Detect which cell encompasses the target text, then output its [X, Y] center coordinate. 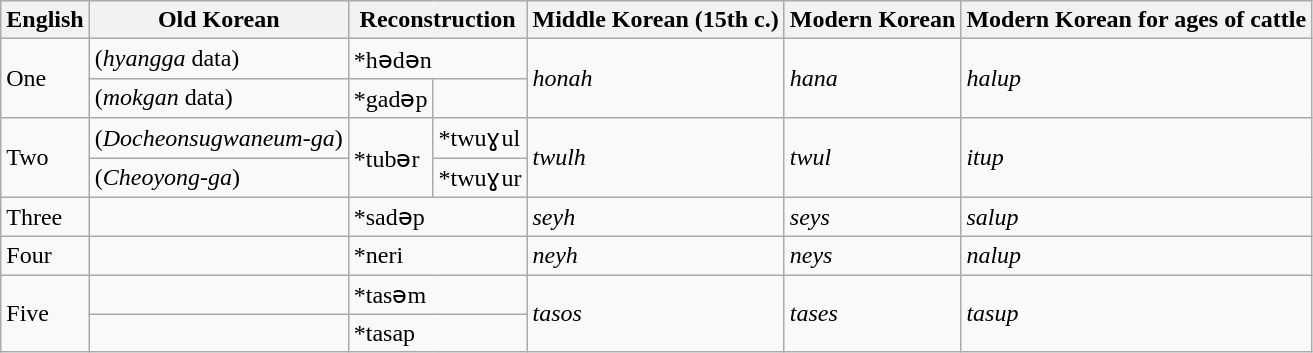
(mokgan data) [218, 98]
nalup [1136, 256]
Reconstruction [438, 20]
(Docheonsugwaneum-ga) [218, 138]
*tubər [390, 158]
neyh [656, 256]
Middle Korean (15th c.) [656, 20]
Old Korean [218, 20]
seys [872, 217]
*neri [438, 256]
Four [45, 256]
honah [656, 78]
neys [872, 256]
Modern Korean for ages of cattle [1136, 20]
*tasəm [438, 295]
One [45, 78]
seyh [656, 217]
hana [872, 78]
tasos [656, 314]
(Cheoyong-ga) [218, 178]
twulh [656, 158]
salup [1136, 217]
tases [872, 314]
itup [1136, 158]
*twuɣul [480, 138]
Two [45, 158]
*gadəp [390, 98]
halup [1136, 78]
tasup [1136, 314]
Five [45, 314]
*tasap [438, 333]
English [45, 20]
twul [872, 158]
(hyangga data) [218, 59]
Three [45, 217]
*sadəp [438, 217]
*hədən [438, 59]
*twuɣur [480, 178]
Modern Korean [872, 20]
